Extract the [x, y] coordinate from the center of the cell holding the provided text.  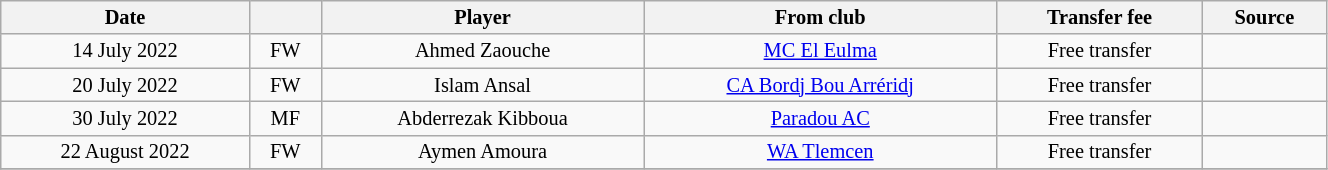
Islam Ansal [482, 85]
22 August 2022 [126, 152]
Source [1264, 17]
From club [820, 17]
MC El Eulma [820, 51]
Abderrezak Kibboua [482, 118]
MF [285, 118]
20 July 2022 [126, 85]
Aymen Amoura [482, 152]
WA Tlemcen [820, 152]
CA Bordj Bou Arréridj [820, 85]
Ahmed Zaouche [482, 51]
Transfer fee [1100, 17]
30 July 2022 [126, 118]
Player [482, 17]
14 July 2022 [126, 51]
Date [126, 17]
Paradou AC [820, 118]
